Provide the [X, Y] coordinate of the cell's center where the given text is located.  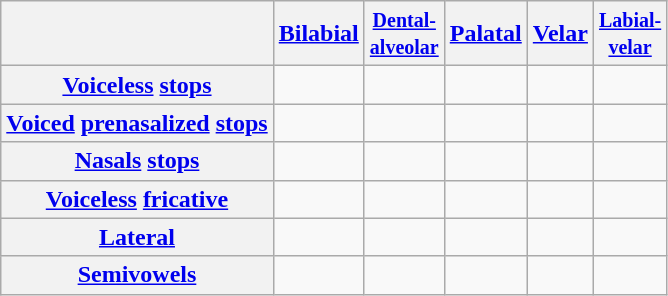
Dental-alveolar [404, 34]
Nasals stops [137, 161]
Bilabial [318, 34]
Labial-velar [630, 34]
Voiced prenasalized stops [137, 123]
Velar [560, 34]
Lateral [137, 237]
Voiceless stops [137, 85]
Palatal [486, 34]
Voiceless fricative [137, 199]
Semivowels [137, 275]
